Locate the cell with the specified text and output its [X, Y] center coordinate. 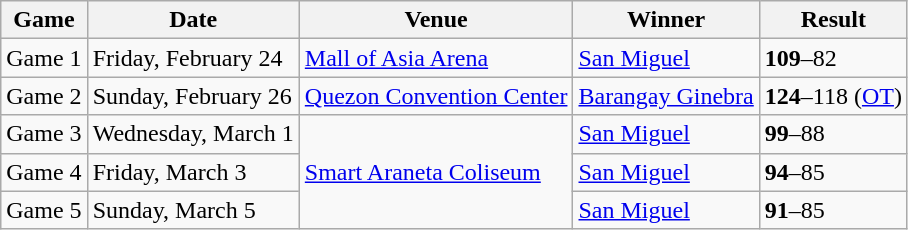
109–82 [833, 58]
Sunday, March 5 [193, 210]
Sunday, February 26 [193, 96]
Friday, February 24 [193, 58]
Smart Araneta Coliseum [436, 172]
Quezon Convention Center [436, 96]
Game 5 [44, 210]
Game 3 [44, 134]
Wednesday, March 1 [193, 134]
Date [193, 20]
Mall of Asia Arena [436, 58]
99–88 [833, 134]
94–85 [833, 172]
124–118 (OT) [833, 96]
Game 2 [44, 96]
Game [44, 20]
Game 1 [44, 58]
Winner [666, 20]
91–85 [833, 210]
Result [833, 20]
Venue [436, 20]
Barangay Ginebra [666, 96]
Game 4 [44, 172]
Friday, March 3 [193, 172]
